Detect which cell encompasses the target text, then output its [X, Y] center coordinate. 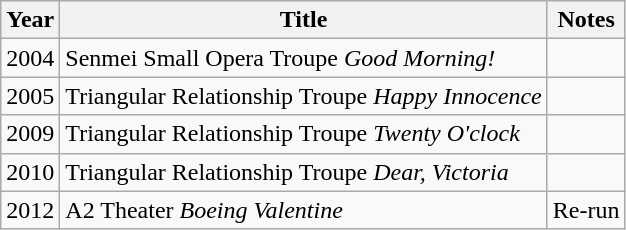
Triangular Relationship Troupe Twenty O'clock [304, 134]
2009 [30, 134]
A2 Theater Boeing Valentine [304, 210]
Title [304, 20]
2004 [30, 58]
2010 [30, 172]
Triangular Relationship Troupe Happy Innocence [304, 96]
Senmei Small Opera Troupe Good Morning! [304, 58]
2012 [30, 210]
Notes [586, 20]
2005 [30, 96]
Triangular Relationship Troupe Dear, Victoria [304, 172]
Year [30, 20]
Re-run [586, 210]
